Return the [X, Y] coordinate for the center point of the cell that contains the specified text.  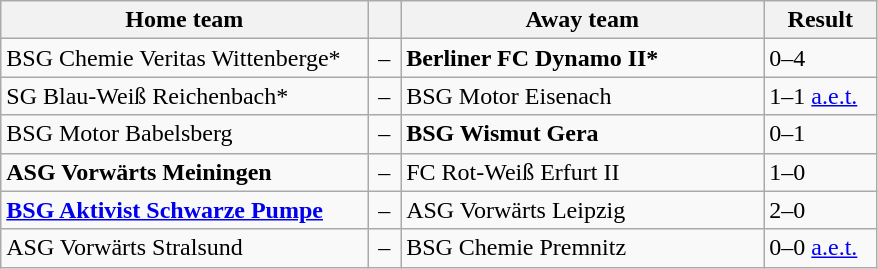
BSG Chemie Premnitz [582, 248]
BSG Chemie Veritas Wittenberge* [184, 58]
Home team [184, 20]
0–0 a.e.t. [820, 248]
BSG Aktivist Schwarze Pumpe [184, 210]
ASG Vorwärts Meiningen [184, 172]
0–4 [820, 58]
1–1 a.e.t. [820, 96]
0–1 [820, 134]
Berliner FC Dynamo II* [582, 58]
FC Rot-Weiß Erfurt II [582, 172]
SG Blau-Weiß Reichenbach* [184, 96]
BSG Motor Babelsberg [184, 134]
2–0 [820, 210]
Away team [582, 20]
ASG Vorwärts Stralsund [184, 248]
1–0 [820, 172]
Result [820, 20]
BSG Motor Eisenach [582, 96]
ASG Vorwärts Leipzig [582, 210]
BSG Wismut Gera [582, 134]
